Locate the cell with the specified text and output its [x, y] center coordinate. 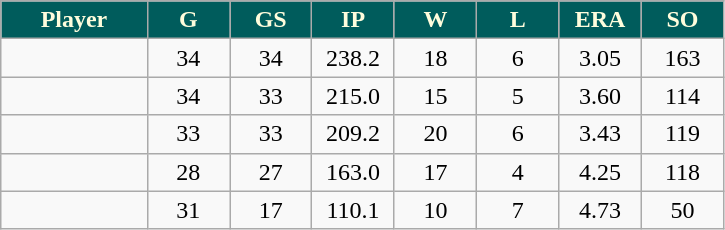
118 [682, 172]
15 [435, 96]
W [435, 20]
27 [271, 172]
5 [518, 96]
3.05 [600, 58]
18 [435, 58]
3.60 [600, 96]
163.0 [353, 172]
Player [74, 20]
GS [271, 20]
ERA [600, 20]
110.1 [353, 210]
50 [682, 210]
209.2 [353, 134]
20 [435, 134]
4.73 [600, 210]
119 [682, 134]
28 [188, 172]
7 [518, 210]
G [188, 20]
114 [682, 96]
4.25 [600, 172]
L [518, 20]
IP [353, 20]
SO [682, 20]
3.43 [600, 134]
10 [435, 210]
238.2 [353, 58]
215.0 [353, 96]
163 [682, 58]
31 [188, 210]
4 [518, 172]
